Identify which cell holds the provided text, then report its (X, Y) central coordinate. 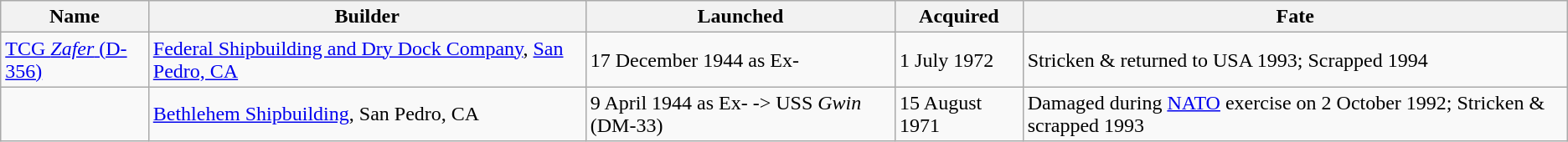
1 July 1972 (960, 60)
Acquired (960, 17)
Builder (367, 17)
Stricken & returned to USA 1993; Scrapped 1994 (1295, 60)
9 April 1944 as Ex- -> USS Gwin (DM-33) (740, 114)
TCG Zafer (D-356) (75, 60)
Fate (1295, 17)
15 August 1971 (960, 114)
Name (75, 17)
17 December 1944 as Ex- (740, 60)
Bethlehem Shipbuilding, San Pedro, CA (367, 114)
Damaged during NATO exercise on 2 October 1992; Stricken & scrapped 1993 (1295, 114)
Launched (740, 17)
Federal Shipbuilding and Dry Dock Company, San Pedro, CA (367, 60)
